Pinpoint the cell where the given text exists, returning its [x, y] midpoint coordinate. 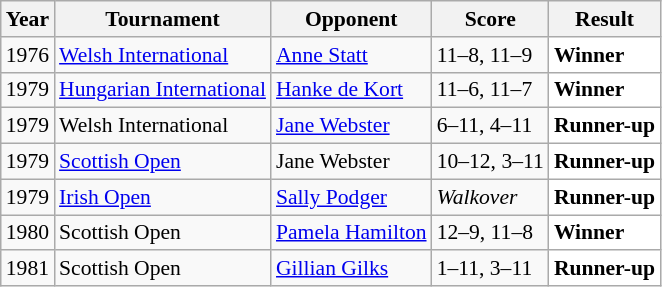
10–12, 3–11 [490, 162]
11–8, 11–9 [490, 55]
Walkover [490, 197]
1976 [28, 55]
Year [28, 19]
Irish Open [162, 197]
Tournament [162, 19]
Sally Podger [352, 197]
Opponent [352, 19]
Hanke de Kort [352, 90]
1980 [28, 233]
Result [604, 19]
1981 [28, 269]
1–11, 3–11 [490, 269]
12–9, 11–8 [490, 233]
Gillian Gilks [352, 269]
11–6, 11–7 [490, 90]
Hungarian International [162, 90]
Score [490, 19]
6–11, 4–11 [490, 126]
Anne Statt [352, 55]
Pamela Hamilton [352, 233]
